Pinpoint the cell where the given text exists, returning its [x, y] midpoint coordinate. 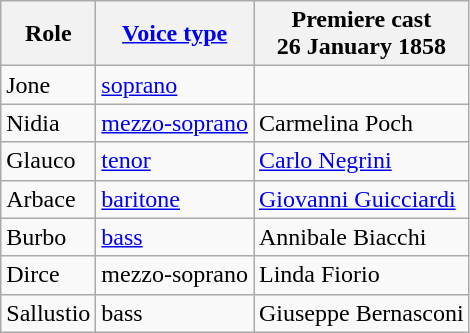
tenor [175, 161]
Nidia [48, 123]
soprano [175, 85]
Carlo Negrini [362, 161]
Voice type [175, 34]
Arbace [48, 199]
Burbo [48, 237]
Jone [48, 85]
Carmelina Poch [362, 123]
Annibale Biacchi [362, 237]
Glauco [48, 161]
Dirce [48, 275]
Giuseppe Bernasconi [362, 313]
Linda Fiorio [362, 275]
Giovanni Guicciardi [362, 199]
Premiere cast26 January 1858 [362, 34]
Role [48, 34]
Sallustio [48, 313]
baritone [175, 199]
